Capture the cell that displays the provided text and extract its [X, Y] central coordinate. 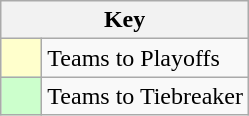
Teams to Playoffs [146, 58]
Teams to Tiebreaker [146, 96]
Key [125, 20]
